Provide the [x, y] coordinate of the cell's center where the given text is located.  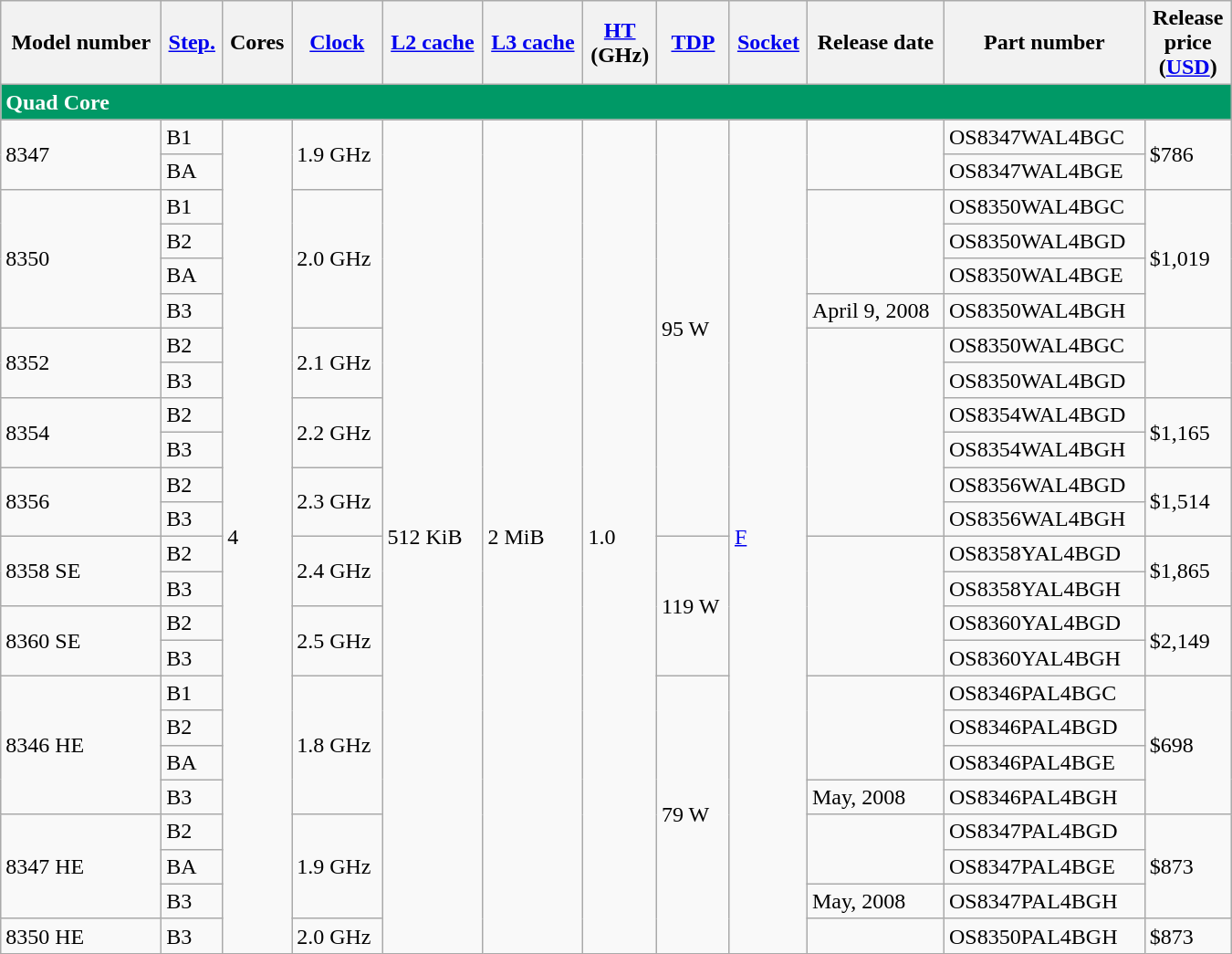
95 W [694, 329]
2.4 GHz [338, 571]
8350 HE [81, 936]
OS8347PAL4BGD [1045, 832]
OS8346PAL4BGH [1045, 797]
8350 [81, 258]
Cores [257, 43]
119 W [694, 606]
OS8356WAL4BGD [1045, 485]
OS8350WAL4BGH [1045, 310]
Releaseprice(USD) [1188, 43]
$1,514 [1188, 502]
512 KiB [433, 537]
Socket [768, 43]
L3 cache [533, 43]
2 MiB [533, 537]
Clock [338, 43]
Model number [81, 43]
8347 [81, 154]
OS8358YAL4BGD [1045, 554]
$1,165 [1188, 432]
8347 HE [81, 866]
OS8354WAL4BGH [1045, 449]
2.2 GHz [338, 432]
2.3 GHz [338, 502]
$1,019 [1188, 258]
8356 [81, 502]
L2 cache [433, 43]
OS8358YAL4BGH [1045, 589]
8346 HE [81, 745]
TDP [694, 43]
Part number [1045, 43]
OS8346PAL4BGD [1045, 728]
OS8346PAL4BGC [1045, 693]
HT(GHz) [621, 43]
$698 [1188, 745]
$786 [1188, 154]
OS8360YAL4BGH [1045, 658]
OS8347WAL4BGE [1045, 172]
Quad Core [616, 102]
OS8347PAL4BGH [1045, 901]
4 [257, 537]
Step. [192, 43]
Release date [875, 43]
2.1 GHz [338, 362]
79 W [694, 814]
OS8360YAL4BGD [1045, 624]
April 9, 2008 [875, 310]
$1,865 [1188, 571]
8358 SE [81, 571]
OS8346PAL4BGE [1045, 762]
OS8354WAL4BGD [1045, 414]
OS8347PAL4BGE [1045, 866]
OS8347WAL4BGC [1045, 137]
2.5 GHz [338, 641]
1.8 GHz [338, 745]
OS8350WAL4BGE [1045, 276]
8360 SE [81, 641]
F [768, 537]
OS8356WAL4BGH [1045, 519]
1.0 [621, 537]
$2,149 [1188, 641]
8352 [81, 362]
OS8350PAL4BGH [1045, 936]
8354 [81, 432]
